Pinpoint the cell where the given text exists, returning its (X, Y) midpoint coordinate. 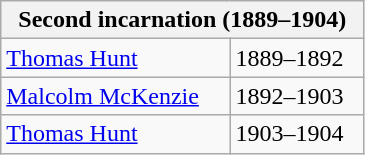
1889–1892 (297, 58)
Malcolm McKenzie (116, 96)
Second incarnation (1889–1904) (182, 20)
1892–1903 (297, 96)
1903–1904 (297, 134)
